Search for the cell housing the specified text and yield its (x, y) center coordinate. 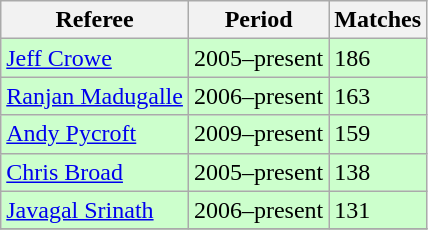
Andy Pycroft (95, 134)
159 (378, 134)
Period (258, 20)
131 (378, 210)
186 (378, 58)
Javagal Srinath (95, 210)
138 (378, 172)
Chris Broad (95, 172)
Ranjan Madugalle (95, 96)
163 (378, 96)
2009–present (258, 134)
Matches (378, 20)
Referee (95, 20)
Jeff Crowe (95, 58)
